Find where the given text appears and provide that cell's center as (X, Y) coordinate. 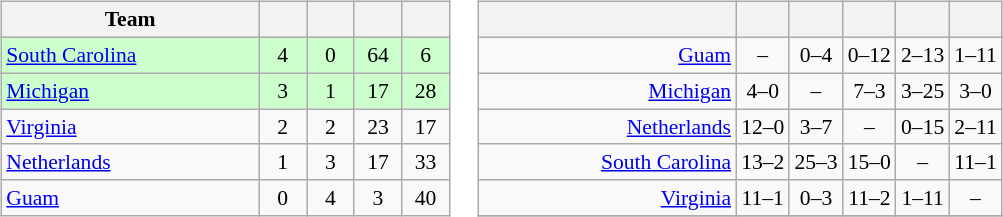
4–0 (762, 91)
40 (426, 198)
Team (130, 20)
3–0 (975, 91)
0–4 (816, 55)
0–3 (816, 198)
11–2 (870, 198)
3–25 (922, 91)
15–0 (870, 162)
7–3 (870, 91)
25–3 (816, 162)
0–12 (870, 55)
2–13 (922, 55)
33 (426, 162)
3–7 (816, 127)
13–2 (762, 162)
12–0 (762, 127)
2–11 (975, 127)
23 (378, 127)
0–15 (922, 127)
64 (378, 55)
6 (426, 55)
28 (426, 91)
